Identify which cell holds the provided text, then report its (X, Y) central coordinate. 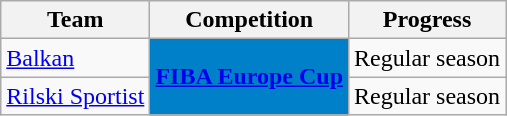
Competition (250, 20)
Rilski Sportist (76, 96)
Team (76, 20)
FIBA Europe Cup (250, 77)
Progress (428, 20)
Balkan (76, 58)
